Find where the given text appears and provide that cell's center as (x, y) coordinate. 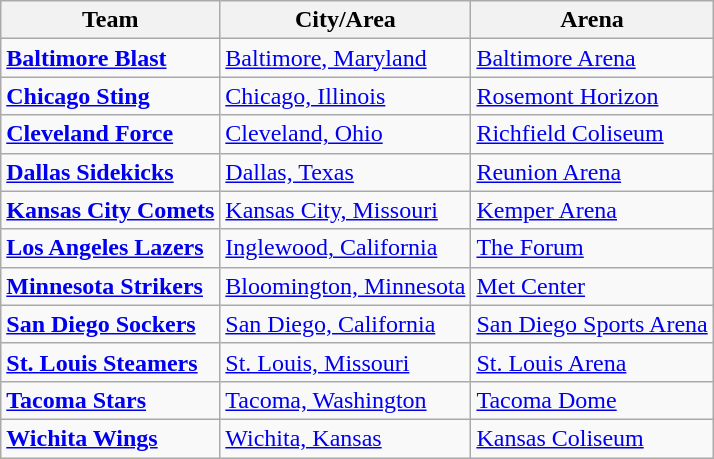
Team (110, 20)
Richfield Coliseum (592, 134)
San Diego, California (346, 324)
Wichita Wings (110, 438)
Minnesota Strikers (110, 286)
Tacoma Dome (592, 400)
Dallas Sidekicks (110, 172)
Chicago Sting (110, 96)
Kansas City, Missouri (346, 210)
Bloomington, Minnesota (346, 286)
San Diego Sports Arena (592, 324)
San Diego Sockers (110, 324)
Tacoma Stars (110, 400)
St. Louis, Missouri (346, 362)
Reunion Arena (592, 172)
Tacoma, Washington (346, 400)
Met Center (592, 286)
St. Louis Steamers (110, 362)
Baltimore, Maryland (346, 58)
Cleveland, Ohio (346, 134)
St. Louis Arena (592, 362)
Los Angeles Lazers (110, 248)
The Forum (592, 248)
Kemper Arena (592, 210)
Dallas, Texas (346, 172)
City/Area (346, 20)
Wichita, Kansas (346, 438)
Baltimore Blast (110, 58)
Arena (592, 20)
Baltimore Arena (592, 58)
Kansas City Comets (110, 210)
Kansas Coliseum (592, 438)
Chicago, Illinois (346, 96)
Inglewood, California (346, 248)
Rosemont Horizon (592, 96)
Cleveland Force (110, 134)
